Extract the (X, Y) coordinate from the center of the cell holding the provided text.  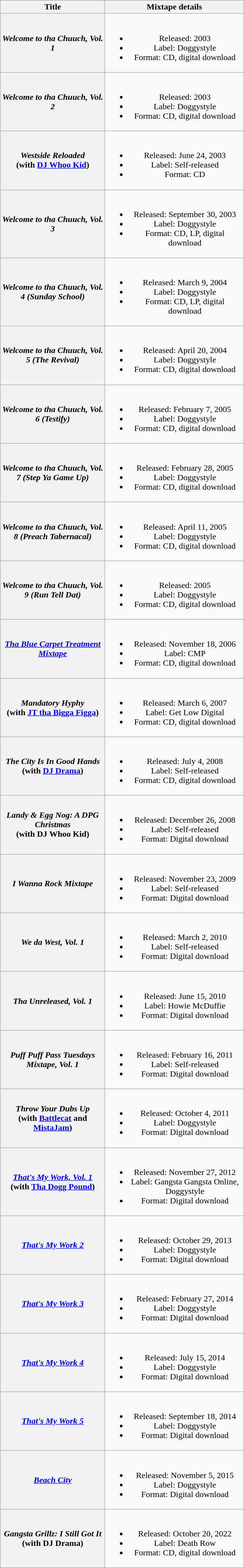
Welcome to tha Chuuch, Vol. 8 (Preach Tabernacal) (53, 531)
Released: November 23, 2009Label: Self-releasedFormat: Digital download (175, 884)
Released: July 15, 2014Label: DoggystyleFormat: Digital download (175, 1362)
Released: March 6, 2007Label: Get Low DigitalFormat: CD, digital download (175, 707)
Released: December 26, 2008Label: Self-releasedFormat: Digital download (175, 825)
Released: September 30, 2003Label: DoggystyleFormat: CD, LP, digital download (175, 224)
That's My Work, Vol. 1(with Tha Dogg Pound) (53, 1182)
That's My Work 4 (53, 1362)
Gangsta Grillz: I Still Got It(with DJ Drama) (53, 1538)
Welcome to tha Chuuch, Vol. 7 (Step Ya Game Up) (53, 473)
Released: November 27, 2012Label: Gangsta Gangsta Online, DoggystyleFormat: Digital download (175, 1182)
Mixtape details (175, 7)
Released: October 29, 2013Label: DoggystyleFormat: Digital download (175, 1245)
The City Is In Good Hands(with DJ Drama) (53, 766)
Released: November 5, 2015Label: DoggystyleFormat: Digital download (175, 1479)
Released: June 15, 2010Label: Howie McDuffieFormat: Digital download (175, 1001)
Landy & Egg Nog: A DPG Christmas(with DJ Whoo Kid) (53, 825)
Tha Blue Carpet Treatment Mixtape (53, 648)
Released: March 2, 2010Label: Self-releasedFormat: Digital download (175, 942)
Throw Your Dubs Up(with Battlecat and MistaJam) (53, 1118)
Released: October 4, 2011Label: DoggystyleFormat: Digital download (175, 1118)
That's My Work 3 (53, 1304)
Welcome to tha Chuuch, Vol. 5 (The Revival) (53, 355)
Mandatory Hyphy(with JT tha Bigga Figga) (53, 707)
Welcome to tha Chuuch, Vol. 3 (53, 224)
Released: November 18, 2006Label: CMPFormat: CD, digital download (175, 648)
Released: March 9, 2004Label: DoggystyleFormat: CD, LP, digital download (175, 292)
Puff Puff Pass Tuesdays Mixtape, Vol. 1 (53, 1059)
Welcome to tha Chuuch, Vol. 4 (Sunday School) (53, 292)
I Wanna Rock Mixtape (53, 884)
We da West, Vol. 1 (53, 942)
Released: September 18, 2014Label: DoggystyleFormat: Digital download (175, 1421)
Released: February 27, 2014Label: DoggystyleFormat: Digital download (175, 1304)
Released: July 4, 2008Label: Self-releasedFormat: CD, digital download (175, 766)
Released: February 16, 2011Label: Self-releasedFormat: Digital download (175, 1059)
Released: 2005Label: DoggystyleFormat: CD, digital download (175, 590)
Welcome to tha Chuuch, Vol. 2 (53, 102)
That's My Work 5 (53, 1421)
Released: February 28, 2005Label: DoggystyleFormat: CD, digital download (175, 473)
Tha Unreleased, Vol. 1 (53, 1001)
Released: October 20, 2022Label: Death RowFormat: CD, digital download (175, 1538)
Welcome to tha Chuuch, Vol. 9 (Run Tell Dat) (53, 590)
Title (53, 7)
Welcome to tha Chuuch, Vol. 1 (53, 43)
Welcome to tha Chuuch, Vol. 6 (Testify) (53, 414)
Westside Reloaded(with DJ Whoo Kid) (53, 160)
Released: April 20, 2004Label: DoggystyleFormat: CD, digital download (175, 355)
That's My Work 2 (53, 1245)
Released: June 24, 2003Label: Self-releasedFormat: CD (175, 160)
Beach City (53, 1479)
Released: April 11, 2005Label: DoggystyleFormat: CD, digital download (175, 531)
Released: February 7, 2005Label: DoggystyleFormat: CD, digital download (175, 414)
